Determine the [X, Y] coordinate at the center of the cell enclosing the given text.  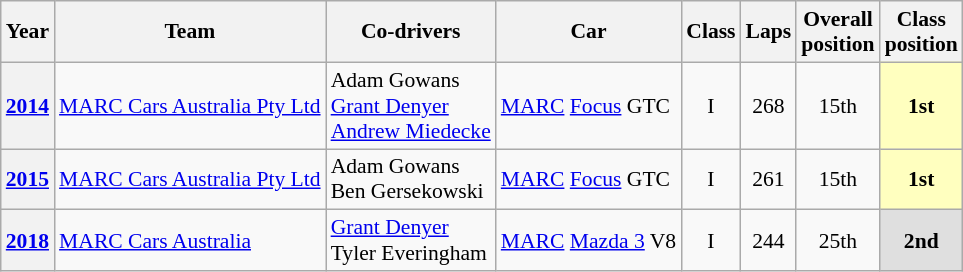
2018 [28, 240]
Classposition [922, 32]
Co-drivers [411, 32]
Overallposition [838, 32]
244 [769, 240]
268 [769, 106]
MARC Mazda 3 V8 [588, 240]
Adam Gowans Grant Denyer Andrew Miedecke [411, 106]
2014 [28, 106]
Year [28, 32]
Laps [769, 32]
25th [838, 240]
Class [710, 32]
261 [769, 180]
Grant Denyer Tyler Everingham [411, 240]
Adam Gowans Ben Gersekowski [411, 180]
2015 [28, 180]
Team [190, 32]
MARC Cars Australia [190, 240]
Car [588, 32]
2nd [922, 240]
